Find where the given text appears and provide that cell's center as (x, y) coordinate. 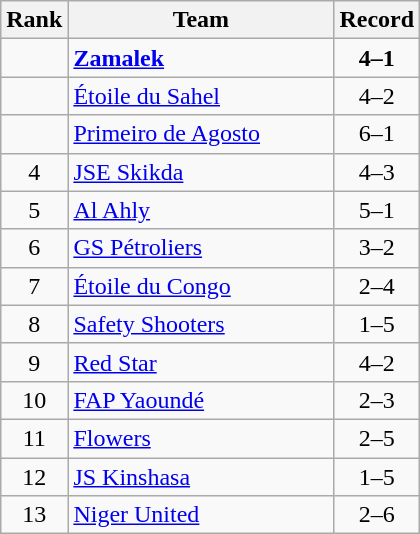
2–3 (377, 400)
4–1 (377, 58)
5–1 (377, 210)
10 (34, 400)
2–4 (377, 286)
11 (34, 438)
6 (34, 248)
2–6 (377, 515)
3–2 (377, 248)
8 (34, 324)
2–5 (377, 438)
Red Star (201, 362)
Zamalek (201, 58)
6–1 (377, 134)
4–3 (377, 172)
Étoile du Sahel (201, 96)
12 (34, 477)
FAP Yaoundé (201, 400)
Al Ahly (201, 210)
GS Pétroliers (201, 248)
Primeiro de Agosto (201, 134)
Flowers (201, 438)
Rank (34, 20)
9 (34, 362)
7 (34, 286)
13 (34, 515)
Safety Shooters (201, 324)
JSE Skikda (201, 172)
5 (34, 210)
Record (377, 20)
Étoile du Congo (201, 286)
JS Kinshasa (201, 477)
Team (201, 20)
4 (34, 172)
Niger United (201, 515)
